From the cell containing the given text, extract its center point as [X, Y] coordinate. 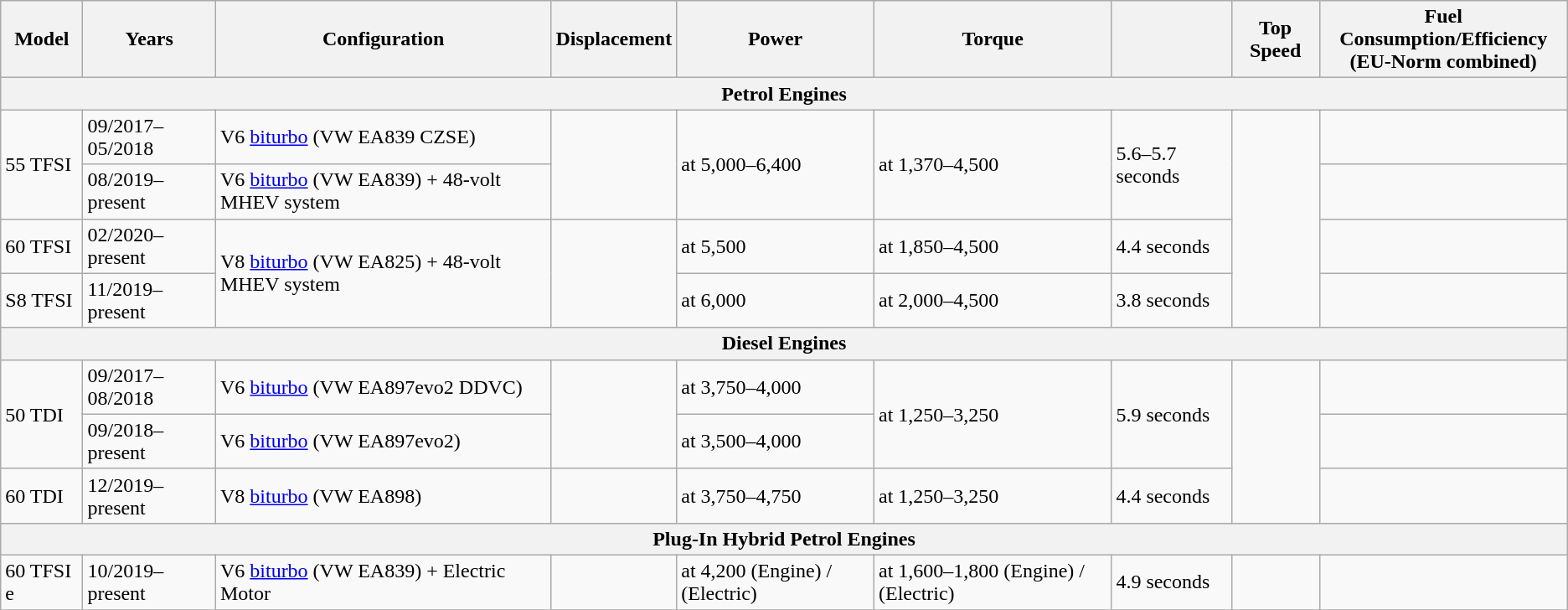
V6 biturbo (VW EA839) + 48-volt MHEV system [384, 191]
Plug-In Hybrid Petrol Engines [784, 539]
02/2020–present [149, 246]
V6 biturbo (VW EA897evo2) [384, 441]
55 TFSI [42, 164]
09/2018–present [149, 441]
Top Speed [1275, 39]
V8 biturbo (VW EA825) + 48-volt MHEV system [384, 273]
at 6,000 [776, 300]
Displacement [614, 39]
50 TDI [42, 414]
12/2019–present [149, 496]
S8 TFSI [42, 300]
V6 biturbo (VW EA839 CZSE) [384, 137]
Petrol Engines [784, 94]
at 3,500–4,000 [776, 441]
Diesel Engines [784, 344]
Torque [992, 39]
3.8 seconds [1171, 300]
09/2017–08/2018 [149, 387]
V6 biturbo (VW EA839) + Electric Motor [384, 582]
10/2019–present [149, 582]
Power [776, 39]
at 5,000–6,400 [776, 164]
at 4,200 (Engine) / (Electric) [776, 582]
at 1,600–1,800 (Engine) / (Electric) [992, 582]
Configuration [384, 39]
5.9 seconds [1171, 414]
at 5,500 [776, 246]
at 3,750–4,000 [776, 387]
08/2019–present [149, 191]
Years [149, 39]
at 1,850–4,500 [992, 246]
at 3,750–4,750 [776, 496]
60 TDI [42, 496]
11/2019–present [149, 300]
60 TFSI e [42, 582]
5.6–5.7 seconds [1171, 164]
4.9 seconds [1171, 582]
at 1,370–4,500 [992, 164]
09/2017–05/2018 [149, 137]
60 TFSI [42, 246]
Model [42, 39]
V6 biturbo (VW EA897evo2 DDVC) [384, 387]
Fuel Consumption/Efficiency(EU-Norm combined) [1443, 39]
at 2,000–4,500 [992, 300]
V8 biturbo (VW EA898) [384, 496]
